Find where the given text appears and provide that cell's center as [x, y] coordinate. 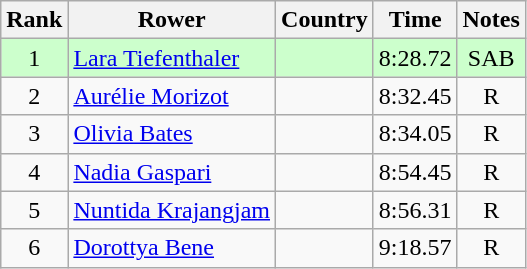
3 [34, 134]
8:28.72 [415, 58]
Nadia Gaspari [172, 172]
8:56.31 [415, 210]
2 [34, 96]
9:18.57 [415, 248]
Lara Tiefenthaler [172, 58]
SAB [491, 58]
Country [325, 20]
6 [34, 248]
5 [34, 210]
Olivia Bates [172, 134]
Nuntida Krajangjam [172, 210]
8:32.45 [415, 96]
Rank [34, 20]
4 [34, 172]
Notes [491, 20]
8:54.45 [415, 172]
Time [415, 20]
1 [34, 58]
8:34.05 [415, 134]
Dorottya Bene [172, 248]
Aurélie Morizot [172, 96]
Rower [172, 20]
